Identify which cell holds the provided text, then report its [x, y] central coordinate. 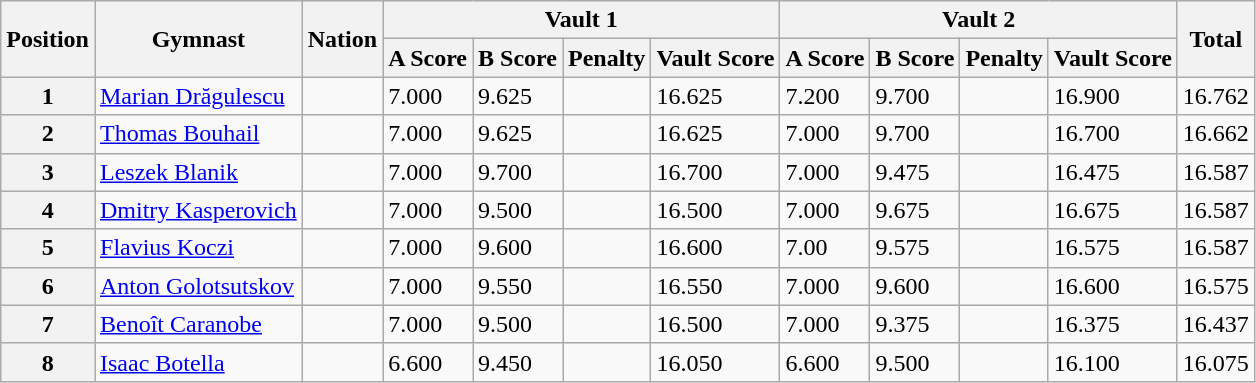
9.575 [915, 248]
16.762 [1216, 96]
9.375 [915, 324]
16.550 [716, 286]
Nation [342, 39]
1 [48, 96]
9.450 [518, 362]
16.075 [1216, 362]
16.475 [1112, 172]
16.100 [1112, 362]
Total [1216, 39]
16.662 [1216, 134]
Vault 1 [582, 20]
16.900 [1112, 96]
7 [48, 324]
Isaac Botella [198, 362]
Leszek Blanik [198, 172]
Gymnast [198, 39]
3 [48, 172]
9.475 [915, 172]
16.675 [1112, 210]
Marian Drăgulescu [198, 96]
7.200 [825, 96]
9.675 [915, 210]
Vault 2 [978, 20]
5 [48, 248]
Benoît Caranobe [198, 324]
16.437 [1216, 324]
8 [48, 362]
16.050 [716, 362]
7.00 [825, 248]
9.550 [518, 286]
6 [48, 286]
16.375 [1112, 324]
Anton Golotsutskov [198, 286]
Dmitry Kasperovich [198, 210]
2 [48, 134]
Thomas Bouhail [198, 134]
Position [48, 39]
Flavius Koczi [198, 248]
4 [48, 210]
